Extract the (X, Y) coordinate from the center of the cell holding the provided text.  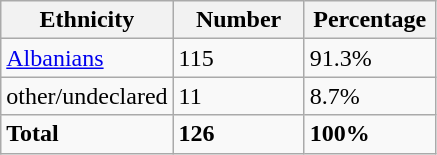
126 (238, 134)
other/undeclared (87, 96)
Ethnicity (87, 20)
91.3% (370, 58)
Albanians (87, 58)
Total (87, 134)
Percentage (370, 20)
115 (238, 58)
11 (238, 96)
Number (238, 20)
100% (370, 134)
8.7% (370, 96)
